Search for the cell housing the specified text and yield its [X, Y] center coordinate. 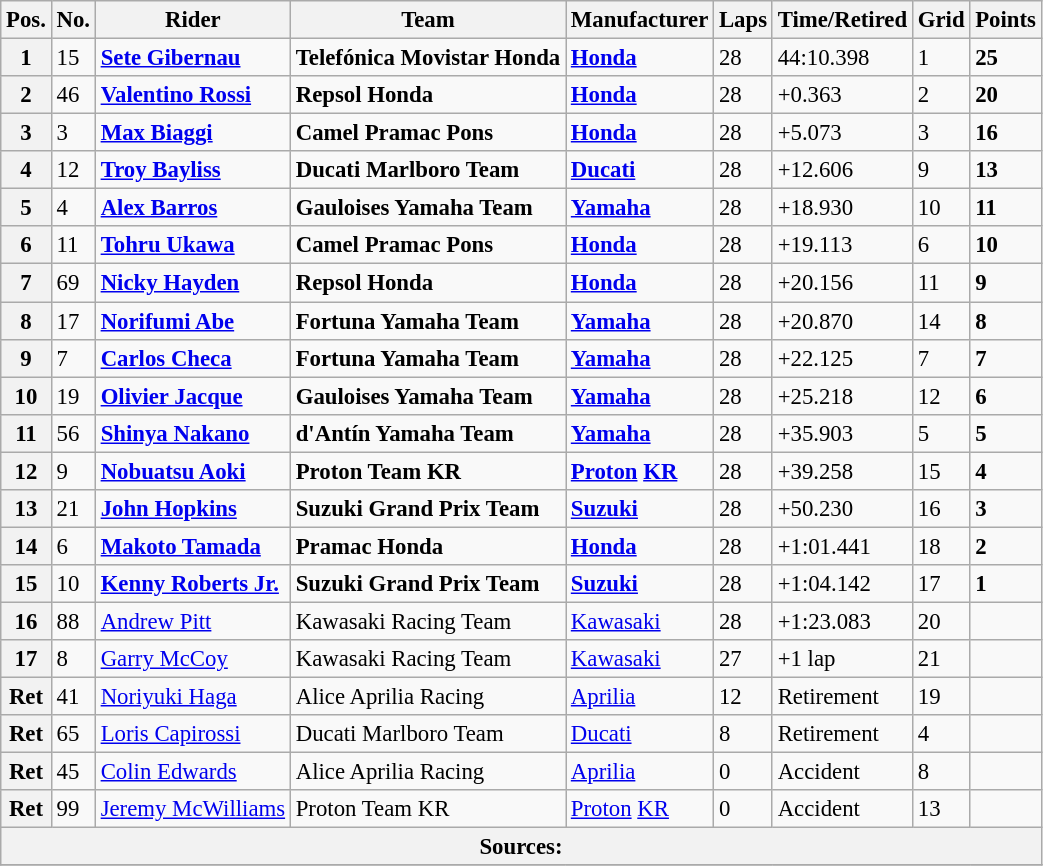
Rider [192, 20]
Valentino Rossi [192, 95]
d'Antín Yamaha Team [428, 433]
41 [73, 697]
Pramac Honda [428, 546]
27 [744, 659]
44:10.398 [842, 58]
+1 lap [842, 659]
+1:23.083 [842, 621]
46 [73, 95]
Grid [940, 20]
Noriyuki Haga [192, 697]
John Hopkins [192, 509]
+35.903 [842, 433]
+39.258 [842, 471]
Jeremy McWilliams [192, 809]
+50.230 [842, 509]
Loris Capirossi [192, 734]
Points [1006, 20]
Laps [744, 20]
+22.125 [842, 358]
+18.930 [842, 208]
Norifumi Abe [192, 321]
+19.113 [842, 245]
Shinya Nakano [192, 433]
Garry McCoy [192, 659]
+0.363 [842, 95]
56 [73, 433]
Sources: [522, 847]
69 [73, 283]
Nicky Hayden [192, 283]
+5.073 [842, 133]
99 [73, 809]
Team [428, 20]
Andrew Pitt [192, 621]
Max Biaggi [192, 133]
+20.870 [842, 321]
Nobuatsu Aoki [192, 471]
Makoto Tamada [192, 546]
25 [1006, 58]
Olivier Jacque [192, 396]
Colin Edwards [192, 772]
45 [73, 772]
Tohru Ukawa [192, 245]
Manufacturer [640, 20]
No. [73, 20]
Alex Barros [192, 208]
Sete Gibernau [192, 58]
Carlos Checa [192, 358]
Kenny Roberts Jr. [192, 584]
Troy Bayliss [192, 170]
18 [940, 546]
88 [73, 621]
+20.156 [842, 283]
Pos. [26, 20]
+25.218 [842, 396]
+12.606 [842, 170]
+1:04.142 [842, 584]
+1:01.441 [842, 546]
65 [73, 734]
Time/Retired [842, 20]
Telefónica Movistar Honda [428, 58]
